Find where the given text appears and provide that cell's center as [x, y] coordinate. 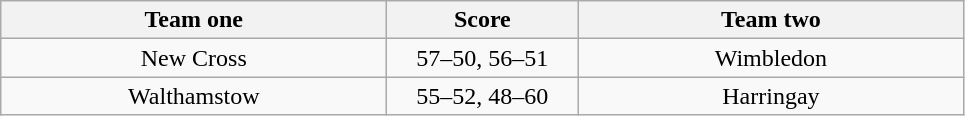
Team one [194, 20]
55–52, 48–60 [482, 96]
New Cross [194, 58]
Team two [771, 20]
Wimbledon [771, 58]
Harringay [771, 96]
57–50, 56–51 [482, 58]
Score [482, 20]
Walthamstow [194, 96]
